Locate the cell with the specified text and output its [x, y] center coordinate. 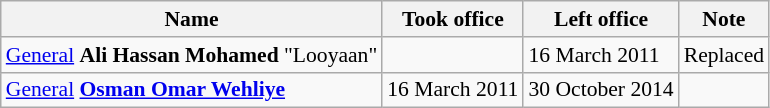
Name [192, 19]
Note [724, 19]
General Osman Omar Wehliye [192, 90]
Replaced [724, 55]
30 October 2014 [600, 90]
General Ali Hassan Mohamed "Looyaan" [192, 55]
Took office [452, 19]
Left office [600, 19]
